Return [x, y] of the center of cell containing provided text 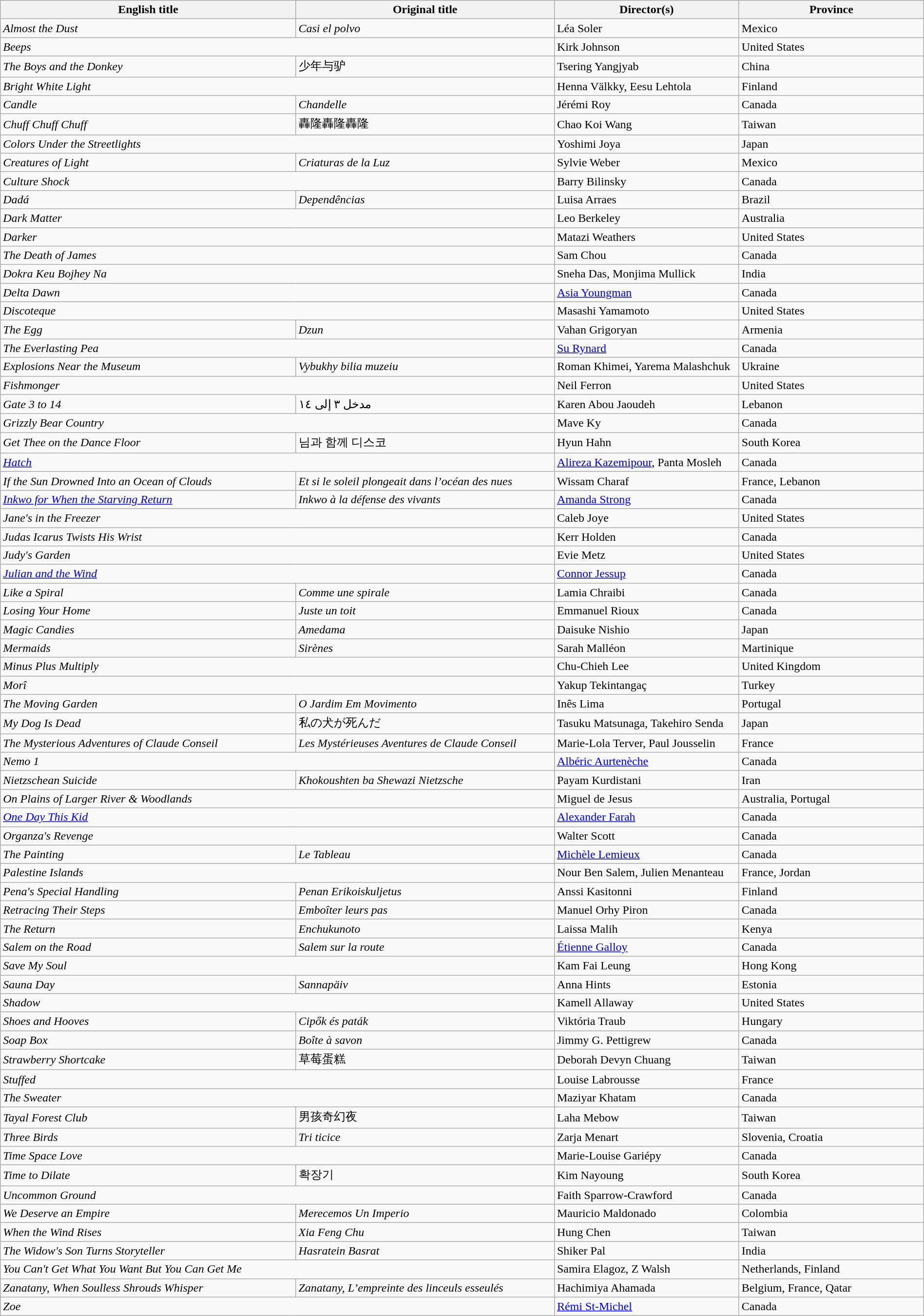
Leo Berkeley [646, 218]
Losing Your Home [148, 611]
Three Birds [148, 1137]
Walter Scott [646, 836]
Mave Ky [646, 423]
Armenia [831, 330]
Merecemos Un Imperio [425, 1214]
Strawberry Shortcake [148, 1060]
Time Space Love [278, 1156]
Kerr Holden [646, 537]
Faith Sparrow-Crawford [646, 1195]
My Dog Is Dead [148, 724]
Martinique [831, 648]
Sarah Malléon [646, 648]
Hatch [278, 462]
Tsering Yangjyab [646, 66]
Gate 3 to 14 [148, 404]
Xia Feng Chu [425, 1232]
Luisa Arraes [646, 199]
Kam Fai Leung [646, 965]
Salem on the Road [148, 947]
Barry Bilinsky [646, 181]
When the Wind Rises [148, 1232]
Lamia Chraibi [646, 592]
Shoes and Hooves [148, 1021]
Stuffed [278, 1079]
Masashi Yamamoto [646, 311]
Delta Dawn [278, 293]
Vahan Grigoryan [646, 330]
Daisuke Nishio [646, 629]
Hong Kong [831, 965]
Miguel de Jesus [646, 799]
Minus Plus Multiply [278, 667]
Connor Jessup [646, 574]
Sannapäiv [425, 984]
Hasratein Basrat [425, 1251]
Darker [278, 236]
Alexander Farah [646, 817]
Enchukunoto [425, 928]
Australia, Portugal [831, 799]
Colombia [831, 1214]
Amanda Strong [646, 499]
Shadow [278, 1003]
Laha Mebow [646, 1118]
Les Mystérieuses Aventures de Claude Conseil [425, 743]
Neil Ferron [646, 385]
Tayal Forest Club [148, 1118]
Candle [148, 105]
Almost the Dust [148, 28]
Albéric Aurtenèche [646, 762]
Marie-Louise Gariépy [646, 1156]
The Everlasting Pea [278, 348]
Sam Chou [646, 255]
Anssi Kasitonni [646, 891]
Hungary [831, 1021]
Portugal [831, 704]
Time to Dilate [148, 1175]
Criaturas de la Luz [425, 162]
확장기 [425, 1175]
Culture Shock [278, 181]
Zanatany, L’empreinte des linceuls esseulés [425, 1288]
Rémi St-Michel [646, 1306]
Roman Khimei, Yarema Malashchuk [646, 367]
Kirk Johnson [646, 47]
Retracing Their Steps [148, 910]
Discoteque [278, 311]
France, Lebanon [831, 481]
Su Rynard [646, 348]
The Mysterious Adventures of Claude Conseil [148, 743]
Sirènes [425, 648]
Hung Chen [646, 1232]
Nour Ben Salem, Julien Menanteau [646, 873]
Dzun [425, 330]
مدخل ٣ إلى ١٤ [425, 404]
Save My Soul [278, 965]
Shiker Pal [646, 1251]
Belgium, France, Qatar [831, 1288]
China [831, 66]
Manuel Orhy Piron [646, 910]
Judas Icarus Twists His Wrist [278, 537]
Kenya [831, 928]
Get Thee on the Dance Floor [148, 443]
Vybukhy bilia muzeiu [425, 367]
Iran [831, 780]
United Kingdom [831, 667]
Julian and the Wind [278, 574]
Nietzschean Suicide [148, 780]
Bright White Light [278, 86]
Estonia [831, 984]
Brazil [831, 199]
Australia [831, 218]
Yakup Tekintangaç [646, 685]
O Jardim Em Movimento [425, 704]
Uncommon Ground [278, 1195]
Comme une spirale [425, 592]
Léa Soler [646, 28]
Cipők és paták [425, 1021]
France, Jordan [831, 873]
Dadá [148, 199]
Sylvie Weber [646, 162]
Dependências [425, 199]
Zarja Menart [646, 1137]
Jérémi Roy [646, 105]
님과 함께 디스코 [425, 443]
If the Sun Drowned Into an Ocean of Clouds [148, 481]
The Boys and the Donkey [148, 66]
私の犬が死んだ [425, 724]
Wissam Charaf [646, 481]
Evie Metz [646, 555]
The Return [148, 928]
Province [831, 10]
Penan Erikoiskuljetus [425, 891]
Marie-Lola Terver, Paul Jousselin [646, 743]
Louise Labrousse [646, 1079]
Juste un toit [425, 611]
Slovenia, Croatia [831, 1137]
English title [148, 10]
Karen Abou Jaoudeh [646, 404]
The Egg [148, 330]
Morî [278, 685]
Tri ticice [425, 1137]
Amedama [425, 629]
少年与驴 [425, 66]
Casi el polvo [425, 28]
Inês Lima [646, 704]
Viktória Traub [646, 1021]
Tasuku Matsunaga, Takehiro Senda [646, 724]
Chu-Chieh Lee [646, 667]
You Can't Get What You Want But You Can Get Me [278, 1269]
Le Tableau [425, 854]
Creatures of Light [148, 162]
Inkwo à la défense des vivants [425, 499]
Salem sur la route [425, 947]
Étienne Galloy [646, 947]
Emboîter leurs pas [425, 910]
Lebanon [831, 404]
Alireza Kazemipour, Panta Mosleh [646, 462]
Chuff Chuff Chuff [148, 125]
Boîte à savon [425, 1040]
The Moving Garden [148, 704]
Judy's Garden [278, 555]
Laissa Malih [646, 928]
The Sweater [278, 1098]
Samira Elagoz, Z Walsh [646, 1269]
Emmanuel Rioux [646, 611]
Explosions Near the Museum [148, 367]
The Death of James [278, 255]
The Painting [148, 854]
Kamell Allaway [646, 1003]
Beeps [278, 47]
Pena's Special Handling [148, 891]
Caleb Joye [646, 518]
Michèle Lemieux [646, 854]
Yoshimi Joya [646, 144]
Soap Box [148, 1040]
We Deserve an Empire [148, 1214]
On Plains of Larger River & Woodlands [278, 799]
Inkwo for When the Starving Return [148, 499]
Chao Koi Wang [646, 125]
Mauricio Maldonado [646, 1214]
Director(s) [646, 10]
男孩奇幻夜 [425, 1118]
Maziyar Khatam [646, 1098]
Fishmonger [278, 385]
Matazi Weathers [646, 236]
Payam Kurdistani [646, 780]
Henna Välkky, Eesu Lehtola [646, 86]
草莓蛋糕 [425, 1060]
One Day This Kid [278, 817]
Palestine Islands [278, 873]
Grizzly Bear Country [278, 423]
Anna Hints [646, 984]
Khokoushten ba Shewazi Nietzsche [425, 780]
Turkey [831, 685]
Mermaids [148, 648]
Sauna Day [148, 984]
Kim Nayoung [646, 1175]
Et si le soleil plongeait dans l’océan des nues [425, 481]
Hyun Hahn [646, 443]
Sneha Das, Monjima Mullick [646, 274]
Zoe [278, 1306]
Like a Spiral [148, 592]
Nemo 1 [278, 762]
轟隆轟隆轟隆 [425, 125]
Chandelle [425, 105]
Ukraine [831, 367]
The Widow's Son Turns Storyteller [148, 1251]
Dark Matter [278, 218]
Deborah Devyn Chuang [646, 1060]
Hachimiya Ahamada [646, 1288]
Organza's Revenge [278, 836]
Zanatany, When Soulless Shrouds Whisper [148, 1288]
Colors Under the Streetlights [278, 144]
Original title [425, 10]
Asia Youngman [646, 293]
Dokra Keu Bojhey Na [278, 274]
Netherlands, Finland [831, 1269]
Jimmy G. Pettigrew [646, 1040]
Jane's in the Freezer [278, 518]
Magic Candies [148, 629]
